Extract the [x, y] coordinate from the center of the cell holding the provided text.  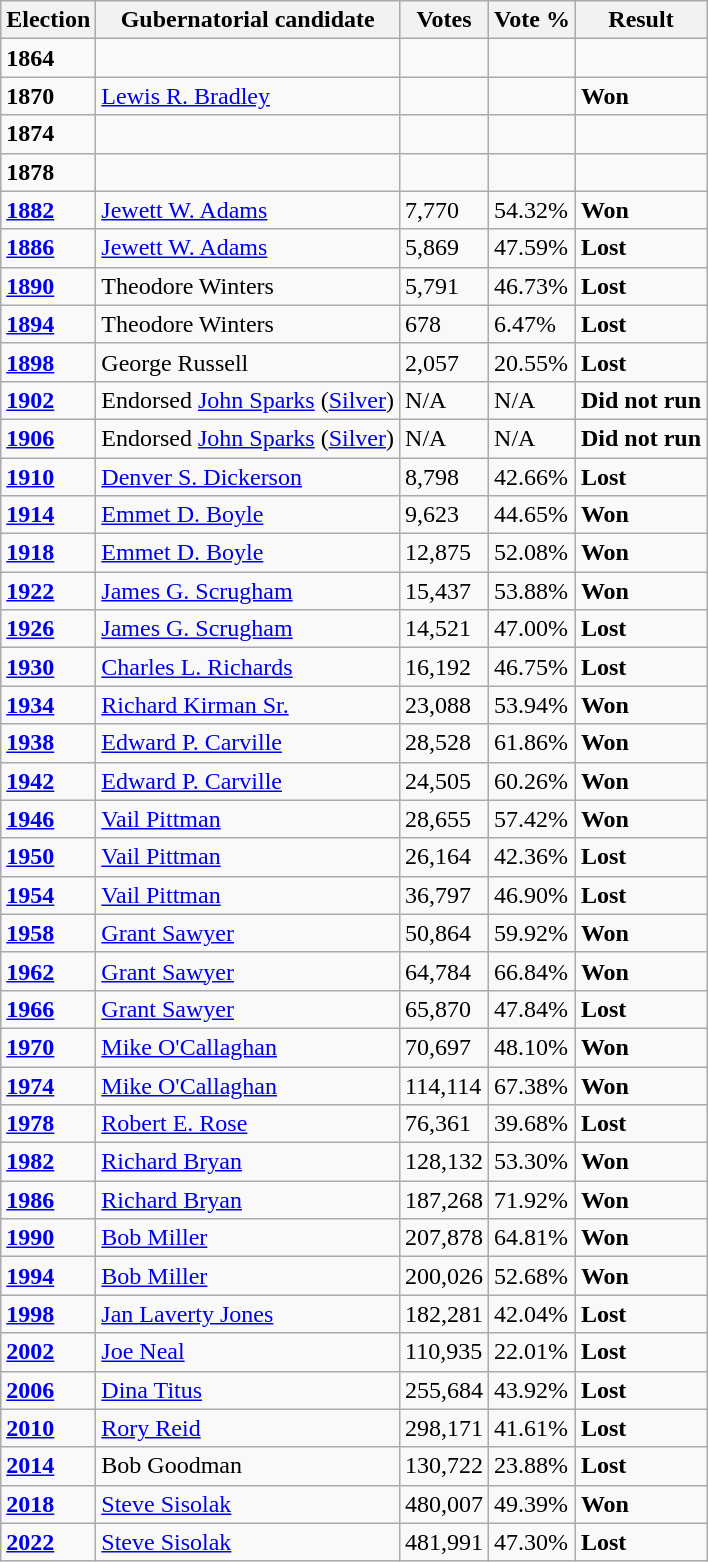
64,784 [444, 971]
130,722 [444, 1466]
59.92% [532, 933]
1864 [48, 58]
39.68% [532, 1124]
14,521 [444, 629]
114,114 [444, 1085]
12,875 [444, 553]
36,797 [444, 895]
65,870 [444, 1009]
47.84% [532, 1009]
44.65% [532, 515]
43.92% [532, 1390]
1958 [48, 933]
Rory Reid [248, 1428]
23,088 [444, 705]
66.84% [532, 971]
53.88% [532, 591]
1974 [48, 1085]
Votes [444, 20]
70,697 [444, 1047]
1926 [48, 629]
Richard Kirman Sr. [248, 705]
47.59% [532, 248]
110,935 [444, 1352]
5,869 [444, 248]
1898 [48, 362]
52.08% [532, 553]
207,878 [444, 1238]
1930 [48, 667]
26,164 [444, 857]
1902 [48, 400]
46.73% [532, 286]
1886 [48, 248]
71.92% [532, 1200]
Lewis R. Bradley [248, 96]
9,623 [444, 515]
2018 [48, 1504]
1994 [48, 1276]
1938 [48, 743]
Election [48, 20]
Gubernatorial candidate [248, 20]
76,361 [444, 1124]
1906 [48, 438]
57.42% [532, 819]
47.00% [532, 629]
1894 [48, 324]
1874 [48, 134]
1982 [48, 1162]
1970 [48, 1047]
Jan Laverty Jones [248, 1314]
7,770 [444, 210]
49.39% [532, 1504]
47.30% [532, 1542]
46.75% [532, 667]
1910 [48, 477]
2014 [48, 1466]
42.66% [532, 477]
23.88% [532, 1466]
182,281 [444, 1314]
50,864 [444, 933]
298,171 [444, 1428]
61.86% [532, 743]
53.30% [532, 1162]
Robert E. Rose [248, 1124]
42.36% [532, 857]
1954 [48, 895]
1882 [48, 210]
480,007 [444, 1504]
Denver S. Dickerson [248, 477]
187,268 [444, 1200]
1998 [48, 1314]
678 [444, 324]
46.90% [532, 895]
255,684 [444, 1390]
1962 [48, 971]
42.04% [532, 1314]
2002 [48, 1352]
Joe Neal [248, 1352]
1918 [48, 553]
60.26% [532, 781]
Result [640, 20]
1942 [48, 781]
41.61% [532, 1428]
1950 [48, 857]
53.94% [532, 705]
1978 [48, 1124]
67.38% [532, 1085]
2,057 [444, 362]
Dina Titus [248, 1390]
200,026 [444, 1276]
15,437 [444, 591]
1878 [48, 172]
1914 [48, 515]
Bob Goodman [248, 1466]
52.68% [532, 1276]
8,798 [444, 477]
1934 [48, 705]
Charles L. Richards [248, 667]
24,505 [444, 781]
1986 [48, 1200]
George Russell [248, 362]
20.55% [532, 362]
1870 [48, 96]
54.32% [532, 210]
1890 [48, 286]
2022 [48, 1542]
1922 [48, 591]
16,192 [444, 667]
2010 [48, 1428]
48.10% [532, 1047]
128,132 [444, 1162]
Vote % [532, 20]
1946 [48, 819]
64.81% [532, 1238]
481,991 [444, 1542]
2006 [48, 1390]
1990 [48, 1238]
5,791 [444, 286]
22.01% [532, 1352]
28,655 [444, 819]
28,528 [444, 743]
1966 [48, 1009]
6.47% [532, 324]
